Extract the [X, Y] coordinate from the center of the cell holding the provided text.  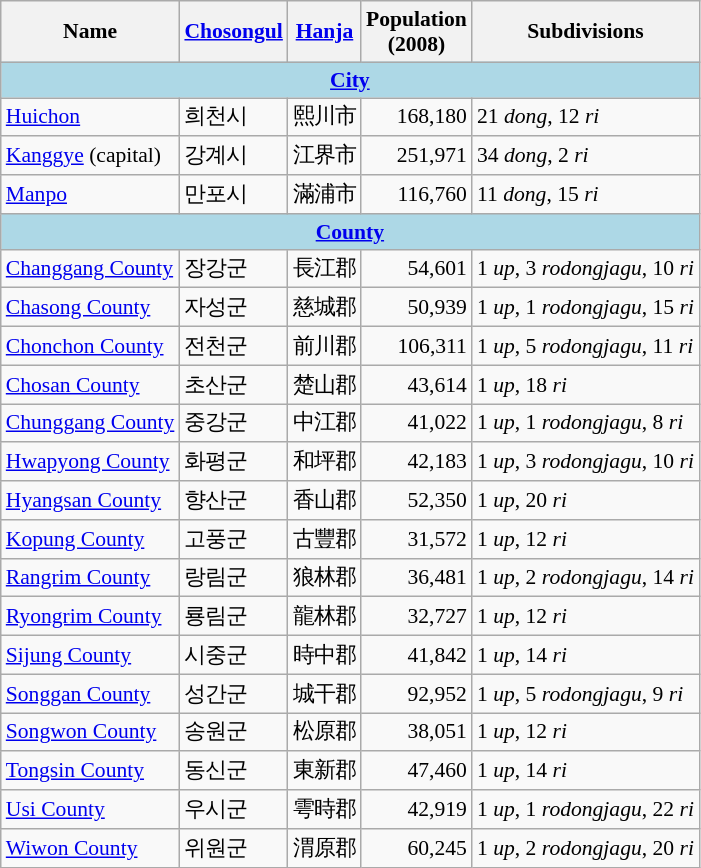
1 up, 5 rodongjagu, 9 ri [586, 694]
룡림군 [234, 616]
Songgan County [90, 694]
1 up, 1 rodongjagu, 15 ri [586, 308]
熙川市 [324, 118]
Chosongul [234, 32]
31,572 [416, 540]
中江郡 [324, 424]
Changgang County [90, 268]
52,350 [416, 500]
1 up, 2 rodongjagu, 14 ri [586, 578]
38,051 [416, 732]
Chonchon County [90, 346]
21 dong, 12 ri [586, 118]
장강군 [234, 268]
Usi County [90, 810]
Sijung County [90, 656]
시중군 [234, 656]
32,727 [416, 616]
만포시 [234, 194]
City [350, 80]
1 up, 5 rodongjagu, 11 ri [586, 346]
1 up, 1 rodongjagu, 8 ri [586, 424]
251,971 [416, 156]
중강군 [234, 424]
116,760 [416, 194]
County [350, 232]
42,919 [416, 810]
강계시 [234, 156]
雩時郡 [324, 810]
城干郡 [324, 694]
34 dong, 2 ri [586, 156]
Huichon [90, 118]
화평군 [234, 462]
Hanja [324, 32]
狼林郡 [324, 578]
송원군 [234, 732]
Rangrim County [90, 578]
Songwon County [90, 732]
자성군 [234, 308]
Chosan County [90, 384]
時中郡 [324, 656]
1 up, 18 ri [586, 384]
Hwapyong County [90, 462]
1 up, 1 rodongjagu, 22 ri [586, 810]
香山郡 [324, 500]
Population(2008) [416, 32]
1 up, 2 rodongjagu, 20 ri [586, 848]
Chunggang County [90, 424]
Tongsin County [90, 772]
42,183 [416, 462]
Manpo [90, 194]
楚山郡 [324, 384]
43,614 [416, 384]
동신군 [234, 772]
47,460 [416, 772]
Subdivisions [586, 32]
1 up, 20 ri [586, 500]
41,842 [416, 656]
향산군 [234, 500]
古豐郡 [324, 540]
江界市 [324, 156]
東新郡 [324, 772]
92,952 [416, 694]
長江郡 [324, 268]
渭原郡 [324, 848]
54,601 [416, 268]
松原郡 [324, 732]
Hyangsan County [90, 500]
위원군 [234, 848]
희천시 [234, 118]
우시군 [234, 810]
168,180 [416, 118]
前川郡 [324, 346]
초산군 [234, 384]
Wiwon County [90, 848]
41,022 [416, 424]
和坪郡 [324, 462]
慈城郡 [324, 308]
60,245 [416, 848]
전천군 [234, 346]
고풍군 [234, 540]
龍林郡 [324, 616]
滿浦市 [324, 194]
랑림군 [234, 578]
50,939 [416, 308]
Chasong County [90, 308]
Kopung County [90, 540]
Kanggye (capital) [90, 156]
성간군 [234, 694]
106,311 [416, 346]
Ryongrim County [90, 616]
36,481 [416, 578]
11 dong, 15 ri [586, 194]
Name [90, 32]
